Return the (x, y) coordinate for the center point of the cell that contains the specified text.  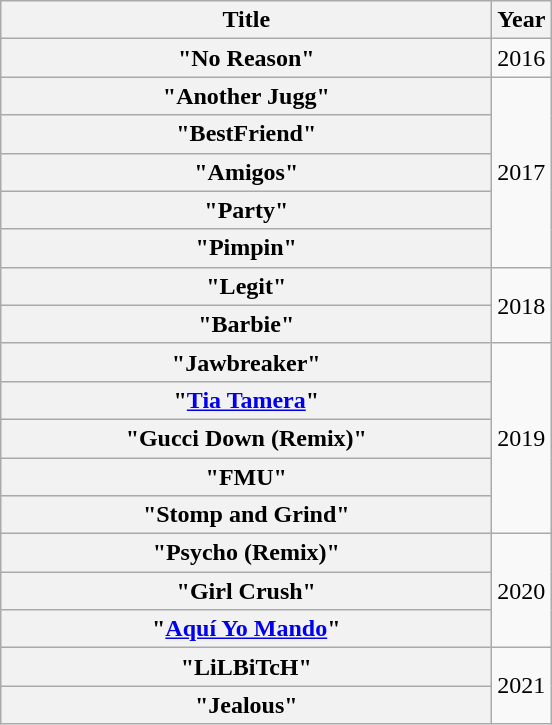
"Jealous" (246, 705)
2021 (522, 686)
"No Reason" (246, 58)
"Amigos" (246, 172)
"Another Jugg" (246, 96)
"LiLBiTcH" (246, 667)
"Pimpin" (246, 248)
"FMU" (246, 477)
"Legit" (246, 286)
"Tia Tamera" (246, 400)
Title (246, 20)
"Stomp and Grind" (246, 515)
"BestFriend" (246, 134)
2019 (522, 438)
"Barbie" (246, 324)
"Jawbreaker" (246, 362)
2020 (522, 591)
"Girl Crush" (246, 591)
2016 (522, 58)
2017 (522, 172)
"Party" (246, 210)
"Aquí Yo Mando" (246, 629)
Year (522, 20)
2018 (522, 305)
"Gucci Down (Remix)" (246, 438)
"Psycho (Remix)" (246, 553)
